Pinpoint the cell where the given text exists, returning its (x, y) midpoint coordinate. 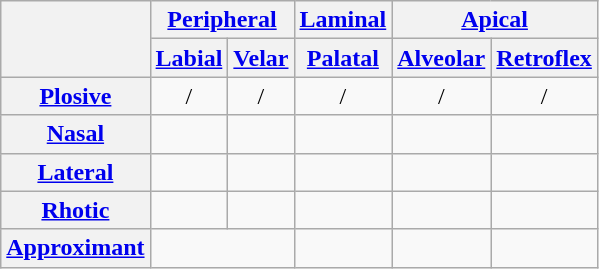
Approximant (76, 248)
Plosive (76, 96)
Retroflex (544, 58)
Rhotic (76, 210)
Laminal (343, 20)
Alveolar (442, 58)
Velar (261, 58)
Apical (495, 20)
Labial (189, 58)
Nasal (76, 134)
Peripheral (222, 20)
Lateral (76, 172)
Palatal (343, 58)
